Determine the (x, y) coordinate at the center of the cell enclosing the given text.  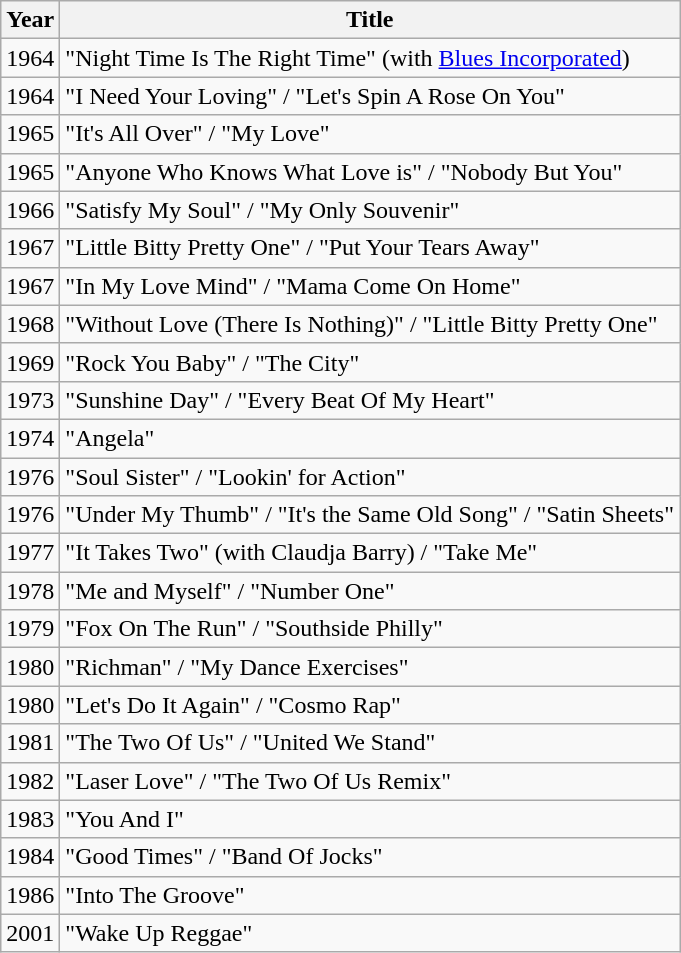
"I Need Your Loving" / "Let's Spin A Rose On You" (370, 96)
"Anyone Who Knows What Love is" / "Nobody But You" (370, 172)
1986 (30, 895)
1984 (30, 857)
"Laser Love" / "The Two Of Us Remix" (370, 781)
1974 (30, 438)
"Night Time Is The Right Time" (with Blues Incorporated) (370, 58)
"Wake Up Reggae" (370, 933)
"Me and Myself" / "Number One" (370, 591)
"Sunshine Day" / "Every Beat Of My Heart" (370, 400)
1978 (30, 591)
"Little Bitty Pretty One" / "Put Your Tears Away" (370, 248)
"The Two Of Us" / "United We Stand" (370, 743)
"Soul Sister" / "Lookin' for Action" (370, 477)
"Into The Groove" (370, 895)
1973 (30, 400)
"Let's Do It Again" / "Cosmo Rap" (370, 705)
1968 (30, 324)
"Richman" / "My Dance Exercises" (370, 667)
"Good Times" / "Band Of Jocks" (370, 857)
1977 (30, 553)
"In My Love Mind" / "Mama Come On Home" (370, 286)
"Without Love (There Is Nothing)" / "Little Bitty Pretty One" (370, 324)
"It's All Over" / "My Love" (370, 134)
1981 (30, 743)
"Angela" (370, 438)
"Rock You Baby" / "The City" (370, 362)
"Satisfy My Soul" / "My Only Souvenir" (370, 210)
1966 (30, 210)
1979 (30, 629)
Year (30, 20)
Title (370, 20)
"It Takes Two" (with Claudja Barry) / "Take Me" (370, 553)
1969 (30, 362)
"Fox On The Run" / "Southside Philly" (370, 629)
"Under My Thumb" / "It's the Same Old Song" / "Satin Sheets" (370, 515)
1983 (30, 819)
"You And I" (370, 819)
1982 (30, 781)
2001 (30, 933)
